From the cell containing the given text, extract its center point as (x, y) coordinate. 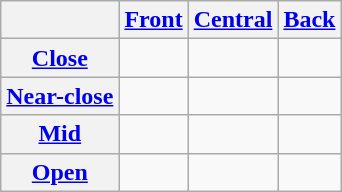
Back (310, 20)
Central (233, 20)
Mid (60, 134)
Close (60, 58)
Front (154, 20)
Open (60, 172)
Near-close (60, 96)
